Output the (x, y) coordinate of the center of the cell containing the given text.  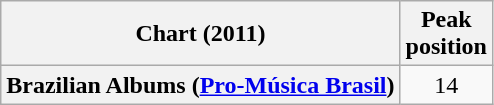
14 (446, 85)
Brazilian Albums (Pro-Música Brasil) (200, 85)
Peak position (446, 34)
Chart (2011) (200, 34)
